From the cell containing the given text, extract its center point as [x, y] coordinate. 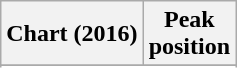
Chart (2016) [72, 34]
Peak position [189, 34]
